Identify which cell holds the provided text, then report its [X, Y] central coordinate. 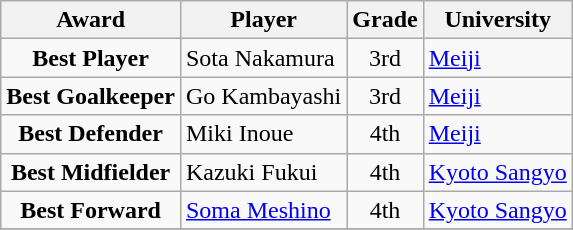
Best Defender [91, 134]
Soma Meshino [263, 210]
Grade [385, 20]
Miki Inoue [263, 134]
Best Forward [91, 210]
Player [263, 20]
Go Kambayashi [263, 96]
Best Midfielder [91, 172]
University [498, 20]
Best Goalkeeper [91, 96]
Award [91, 20]
Best Player [91, 58]
Kazuki Fukui [263, 172]
Sota Nakamura [263, 58]
